Extract the (x, y) coordinate from the center of the cell holding the provided text.  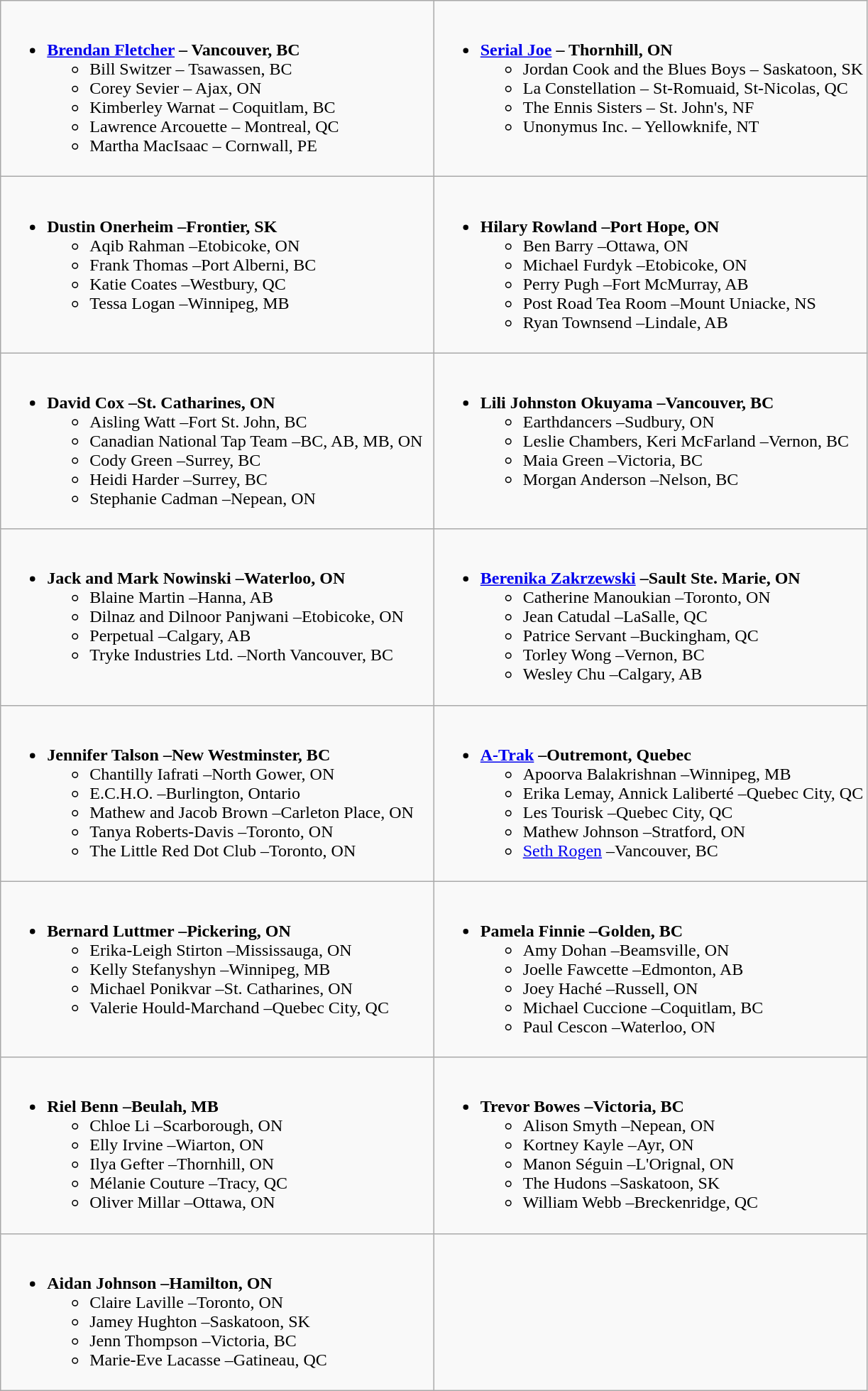
Riel Benn –Beulah, MBChloe Li –Scarborough, ONElly Irvine –Wiarton, ONIlya Gefter –Thornhill, ONMélanie Couture –Tracy, QCOliver Millar –Ottawa, ON (217, 1145)
Aidan Johnson –Hamilton, ONClaire Laville –Toronto, ONJamey Hughton –Saskatoon, SKJenn Thompson –Victoria, BCMarie-Eve Lacasse –Gatineau, QC (217, 1312)
Dustin Onerheim –Frontier, SKAqib Rahman –Etobicoke, ONFrank Thomas –Port Alberni, BCKatie Coates –Westbury, QCTessa Logan –Winnipeg, MB (217, 265)
